Search for the cell housing the specified text and yield its [X, Y] center coordinate. 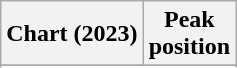
Chart (2023) [72, 34]
Peakposition [189, 34]
